Determine the (X, Y) coordinate at the center of the cell enclosing the given text.  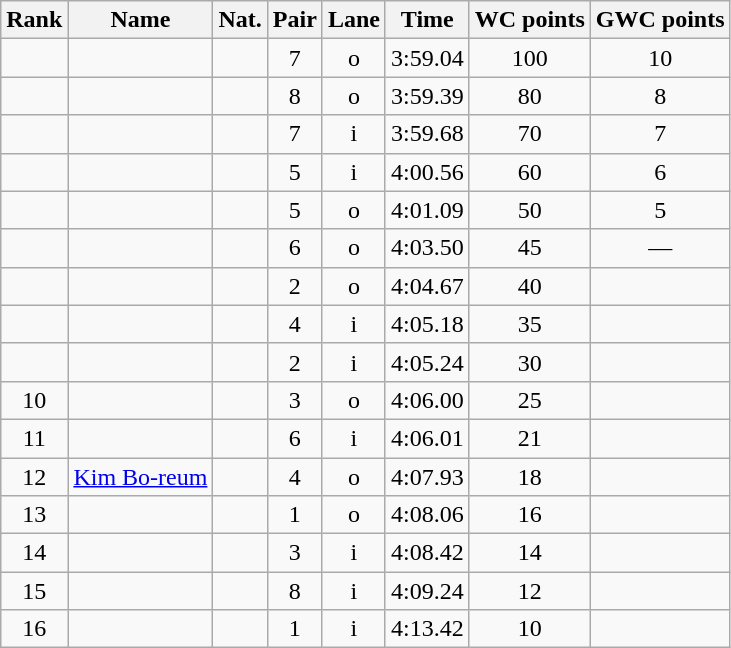
GWC points (660, 20)
50 (530, 210)
4:04.67 (427, 286)
18 (530, 477)
60 (530, 172)
4:00.56 (427, 172)
WC points (530, 20)
4:05.24 (427, 362)
Kim Bo-reum (140, 477)
Nat. (240, 20)
4:09.24 (427, 591)
Rank (34, 20)
80 (530, 96)
21 (530, 438)
4:01.09 (427, 210)
30 (530, 362)
13 (34, 515)
3:59.04 (427, 58)
Lane (354, 20)
25 (530, 400)
Name (140, 20)
4:03.50 (427, 248)
35 (530, 324)
100 (530, 58)
70 (530, 134)
4:06.01 (427, 438)
4:08.42 (427, 553)
15 (34, 591)
Time (427, 20)
Pair (294, 20)
11 (34, 438)
4:08.06 (427, 515)
4:07.93 (427, 477)
4:05.18 (427, 324)
— (660, 248)
40 (530, 286)
3:59.39 (427, 96)
45 (530, 248)
4:13.42 (427, 629)
3:59.68 (427, 134)
4:06.00 (427, 400)
